Output the [X, Y] coordinate of the center of the cell containing the given text.  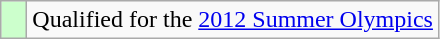
Qualified for the 2012 Summer Olympics [233, 20]
